From the cell containing the given text, extract its center point as [X, Y] coordinate. 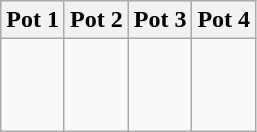
Pot 1 [33, 20]
Pot 4 [224, 20]
Pot 3 [160, 20]
Pot 2 [96, 20]
